Extract the (X, Y) coordinate from the center of the cell holding the provided text.  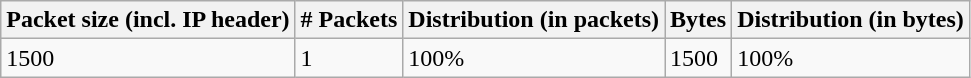
Distribution (in packets) (534, 20)
Distribution (in bytes) (851, 20)
Bytes (698, 20)
Packet size (incl. IP header) (148, 20)
# Packets (349, 20)
1 (349, 58)
